Return the (X, Y) coordinate for the center point of the cell that contains the specified text.  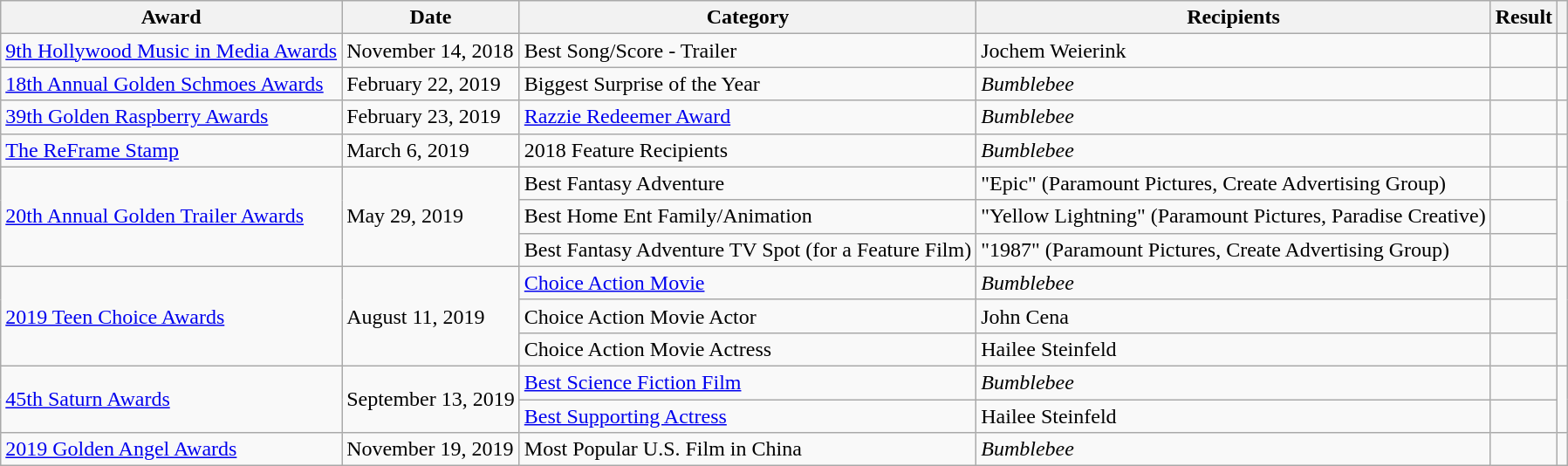
45th Saturn Awards (171, 399)
2019 Golden Angel Awards (171, 449)
Choice Action Movie Actor (747, 316)
Choice Action Movie Actress (747, 349)
Best Supporting Actress (747, 416)
Jochem Weierink (1234, 51)
November 19, 2019 (431, 449)
"Epic" (Paramount Pictures, Create Advertising Group) (1234, 183)
"Yellow Lightning" (Paramount Pictures, Paradise Creative) (1234, 216)
Razzie Redeemer Award (747, 117)
Choice Action Movie (747, 283)
September 13, 2019 (431, 399)
Best Home Ent Family/Animation (747, 216)
2018 Feature Recipients (747, 150)
August 11, 2019 (431, 316)
Best Song/Score - Trailer (747, 51)
February 23, 2019 (431, 117)
9th Hollywood Music in Media Awards (171, 51)
"1987" (Paramount Pictures, Create Advertising Group) (1234, 250)
Date (431, 17)
Best Fantasy Adventure (747, 183)
May 29, 2019 (431, 216)
March 6, 2019 (431, 150)
Best Science Fiction Film (747, 382)
John Cena (1234, 316)
Award (171, 17)
Category (747, 17)
18th Annual Golden Schmoes Awards (171, 84)
February 22, 2019 (431, 84)
Best Fantasy Adventure TV Spot (for a Feature Film) (747, 250)
November 14, 2018 (431, 51)
Most Popular U.S. Film in China (747, 449)
39th Golden Raspberry Awards (171, 117)
20th Annual Golden Trailer Awards (171, 216)
Result (1523, 17)
The ReFrame Stamp (171, 150)
Recipients (1234, 17)
Biggest Surprise of the Year (747, 84)
2019 Teen Choice Awards (171, 316)
